Provide the (X, Y) coordinate of the cell's center where the given text is located.  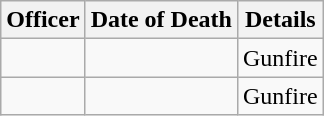
Officer (43, 20)
Details (280, 20)
Date of Death (161, 20)
